Provide the [X, Y] coordinate of the cell's center where the given text is located.  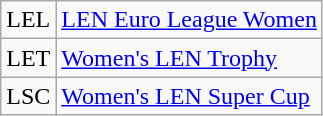
Women's LEN Super Cup [190, 96]
LEN Euro League Women [190, 20]
LEL [28, 20]
Women's LEN Trophy [190, 58]
LET [28, 58]
LSC [28, 96]
